Return the [X, Y] coordinate for the center point of the cell that contains the specified text.  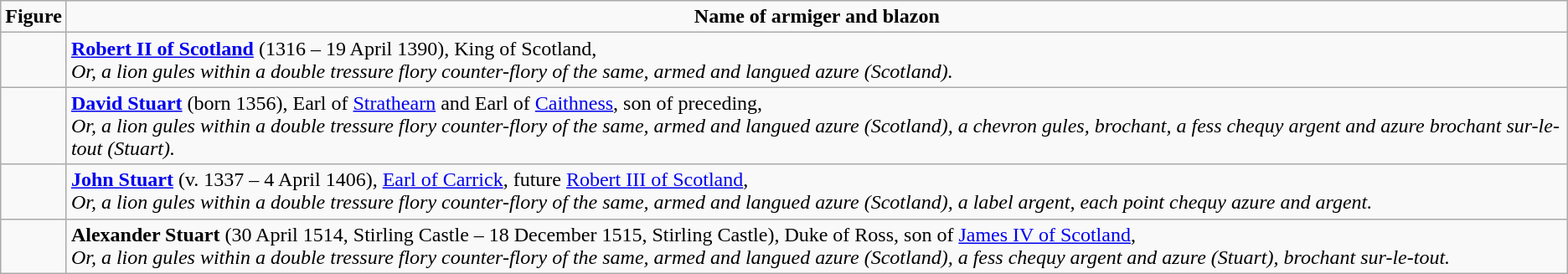
Name of armiger and blazon [817, 17]
Figure [34, 17]
